Return [X, Y] of the center of cell containing provided text 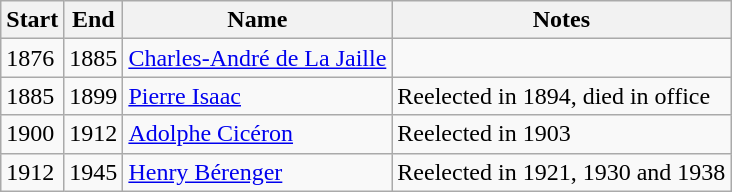
Charles-André de La Jaille [258, 58]
1876 [32, 58]
1900 [32, 134]
Notes [562, 20]
Pierre Isaac [258, 96]
Reelected in 1903 [562, 134]
Start [32, 20]
1945 [94, 172]
Henry Bérenger [258, 172]
1899 [94, 96]
Reelected in 1921, 1930 and 1938 [562, 172]
Name [258, 20]
End [94, 20]
Adolphe Cicéron [258, 134]
Reelected in 1894, died in office [562, 96]
